Return the (X, Y) coordinate for the center point of the cell that contains the specified text.  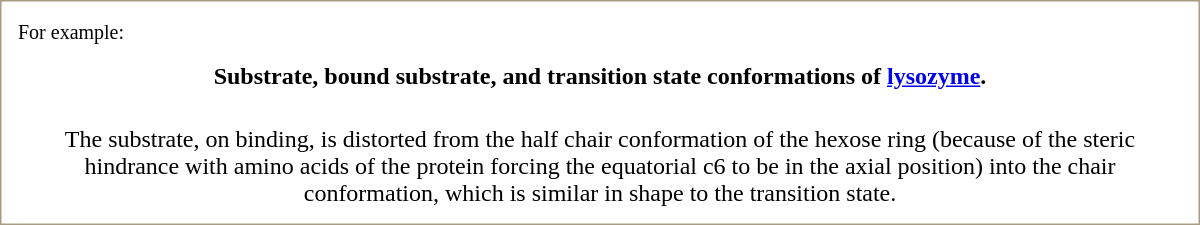
Substrate, bound substrate, and transition state conformations of lysozyme. (600, 77)
For example: (600, 31)
